Capture the cell that displays the provided text and extract its (x, y) central coordinate. 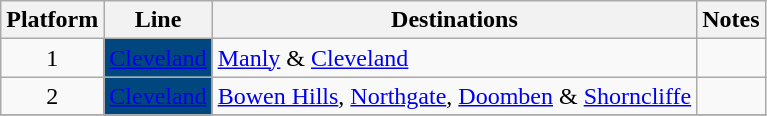
2 (52, 96)
Manly & Cleveland (454, 58)
Destinations (454, 20)
1 (52, 58)
Line (158, 20)
Notes (731, 20)
Platform (52, 20)
Bowen Hills, Northgate, Doomben & Shorncliffe (454, 96)
